Return the [x, y] coordinate for the center point of the cell that contains the specified text.  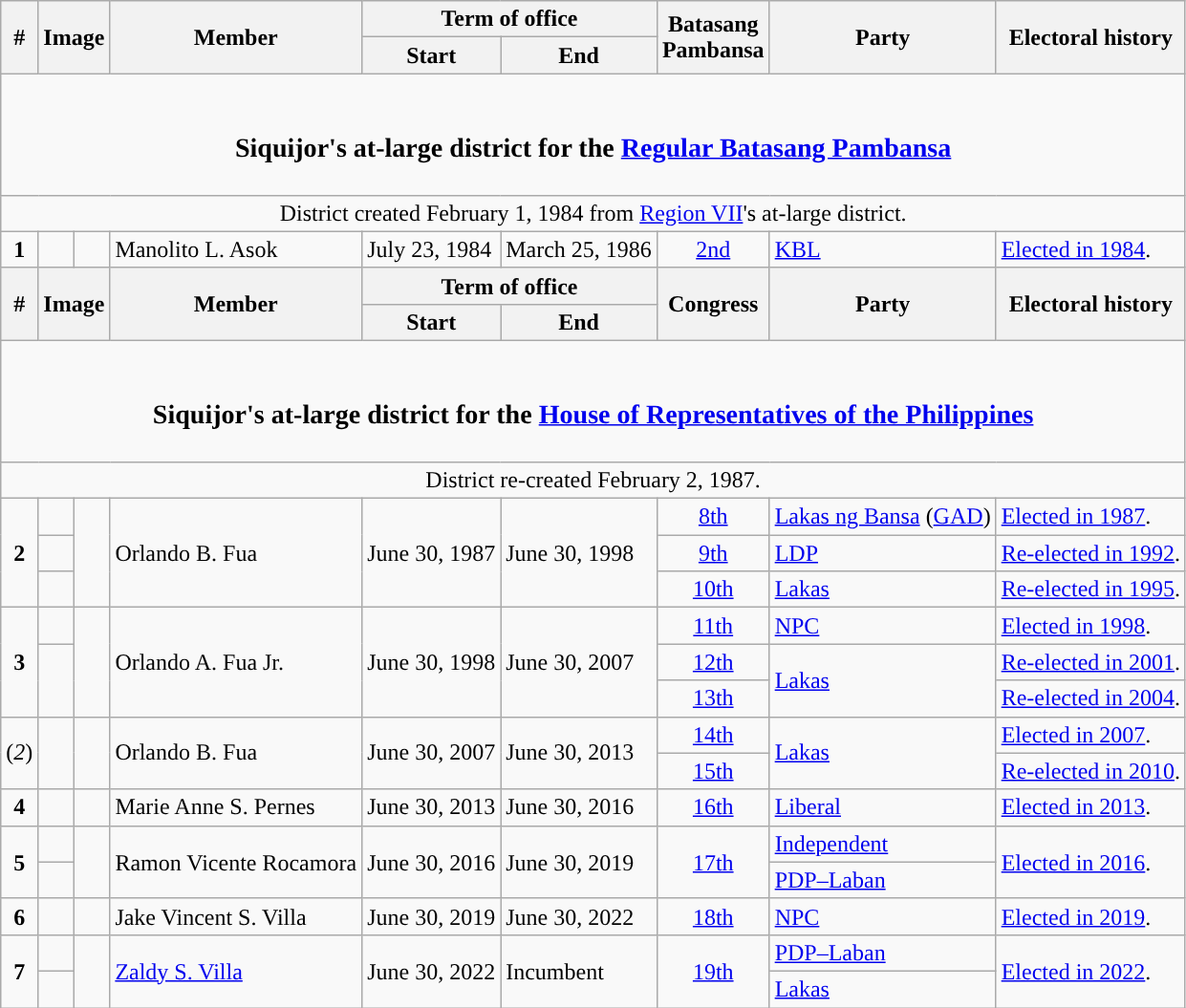
3 [19, 662]
4 [19, 807]
Zaldy S. Villa [236, 971]
District re-created February 2, 1987. [593, 481]
12th [713, 662]
KBL [883, 249]
Elected in 1998. [1090, 626]
6 [19, 916]
March 25, 1986 [579, 249]
Elected in 2022. [1090, 971]
Lakas ng Bansa (GAD) [883, 517]
Elected in 2016. [1090, 862]
13th [713, 698]
Incumbent [579, 971]
1 [19, 249]
Elected in 2019. [1090, 916]
Ramon Vicente Rocamora [236, 862]
Orlando A. Fua Jr. [236, 662]
17th [713, 862]
Marie Anne S. Pernes [236, 807]
Elected in 1984. [1090, 249]
BatasangPambansa [713, 37]
Re-elected in 2004. [1090, 698]
10th [713, 590]
Elected in 2013. [1090, 807]
16th [713, 807]
Jake Vincent S. Villa [236, 916]
9th [713, 553]
2 [19, 553]
Siquijor's at-large district for the Regular Batasang Pambansa [593, 134]
June 30, 1987 [432, 553]
11th [713, 626]
Siquijor's at-large district for the House of Representatives of the Philippines [593, 401]
Re-elected in 2010. [1090, 771]
Manolito L. Asok [236, 249]
Re-elected in 2001. [1090, 662]
5 [19, 862]
19th [713, 971]
Elected in 1987. [1090, 517]
7 [19, 971]
18th [713, 916]
LDP [883, 553]
July 23, 1984 [432, 249]
15th [713, 771]
8th [713, 517]
2nd [713, 249]
District created February 1, 1984 from Region VII's at-large district. [593, 213]
14th [713, 735]
Congress [713, 304]
Re-elected in 1995. [1090, 590]
Re-elected in 1992. [1090, 553]
Liberal [883, 807]
Elected in 2007. [1090, 735]
(2) [19, 753]
Independent [883, 844]
